Detect which cell encompasses the target text, then output its [x, y] center coordinate. 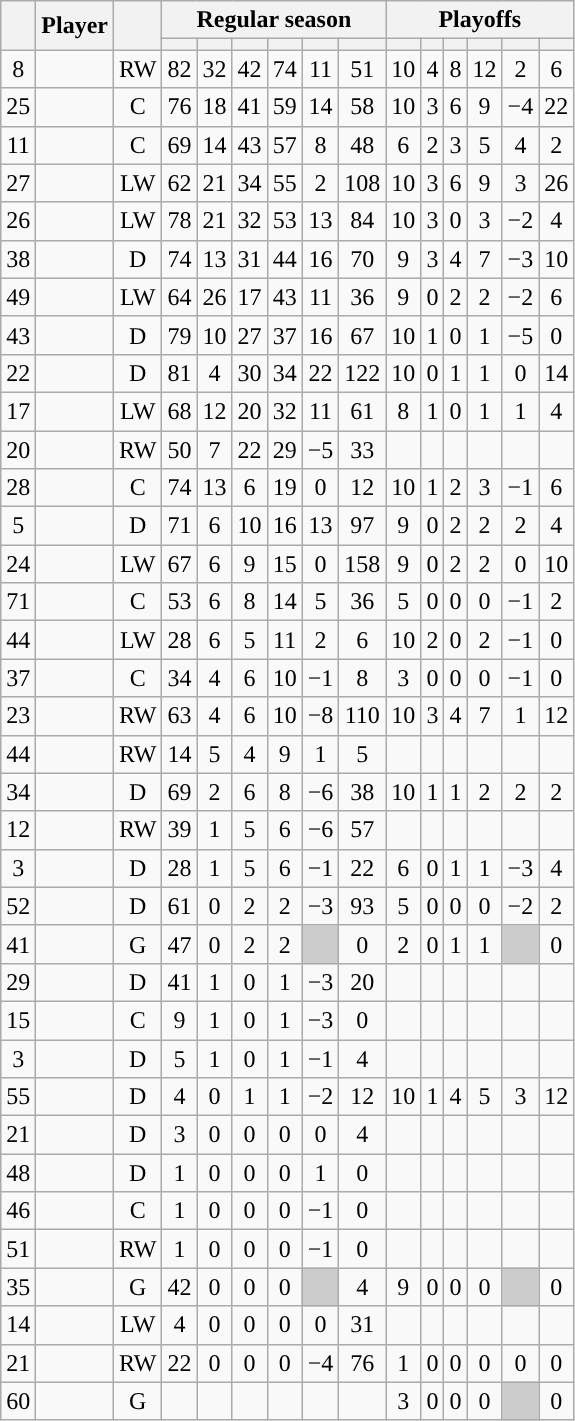
52 [18, 906]
39 [180, 830]
122 [362, 373]
−8 [320, 716]
62 [180, 183]
68 [180, 411]
Player [75, 26]
19 [284, 488]
97 [362, 526]
30 [250, 373]
58 [362, 107]
25 [18, 107]
110 [362, 716]
64 [180, 297]
63 [180, 716]
Regular season [274, 20]
93 [362, 906]
81 [180, 373]
Playoffs [480, 20]
47 [180, 944]
70 [362, 259]
35 [18, 1287]
108 [362, 183]
60 [18, 1401]
18 [214, 107]
78 [180, 221]
33 [362, 449]
82 [180, 69]
46 [18, 1211]
23 [18, 716]
79 [180, 335]
59 [284, 107]
50 [180, 449]
24 [18, 564]
158 [362, 564]
49 [18, 297]
84 [362, 221]
